Extract the (x, y) coordinate from the center of the cell holding the provided text.  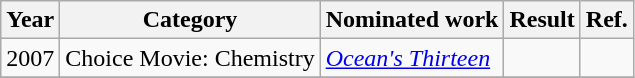
Ref. (606, 20)
Year (30, 20)
Choice Movie: Chemistry (190, 58)
Category (190, 20)
Ocean's Thirteen (412, 58)
Nominated work (412, 20)
2007 (30, 58)
Result (542, 20)
